Output the (X, Y) coordinate of the center of the cell containing the given text.  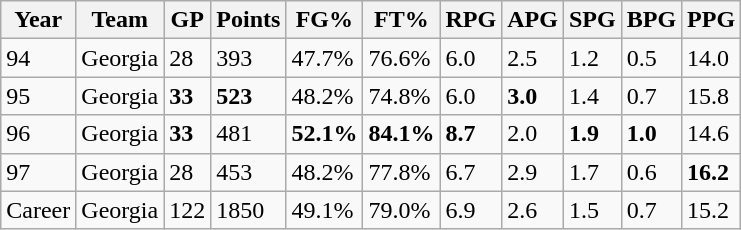
16.2 (712, 172)
96 (38, 134)
2.0 (533, 134)
BPG (651, 20)
FG% (324, 20)
1.4 (592, 96)
Career (38, 210)
8.7 (471, 134)
6.9 (471, 210)
Year (38, 20)
1.0 (651, 134)
1.5 (592, 210)
523 (248, 96)
84.1% (402, 134)
Points (248, 20)
3.0 (533, 96)
95 (38, 96)
1.9 (592, 134)
52.1% (324, 134)
94 (38, 58)
453 (248, 172)
393 (248, 58)
1850 (248, 210)
47.7% (324, 58)
2.9 (533, 172)
1.2 (592, 58)
14.0 (712, 58)
0.6 (651, 172)
6.7 (471, 172)
14.6 (712, 134)
79.0% (402, 210)
SPG (592, 20)
2.5 (533, 58)
97 (38, 172)
2.6 (533, 210)
RPG (471, 20)
15.2 (712, 210)
122 (188, 210)
1.7 (592, 172)
0.5 (651, 58)
GP (188, 20)
PPG (712, 20)
FT% (402, 20)
74.8% (402, 96)
77.8% (402, 172)
49.1% (324, 210)
Team (120, 20)
76.6% (402, 58)
APG (533, 20)
481 (248, 134)
15.8 (712, 96)
